Scan for the cell matching the given text and deliver its [x, y] coordinate at center. 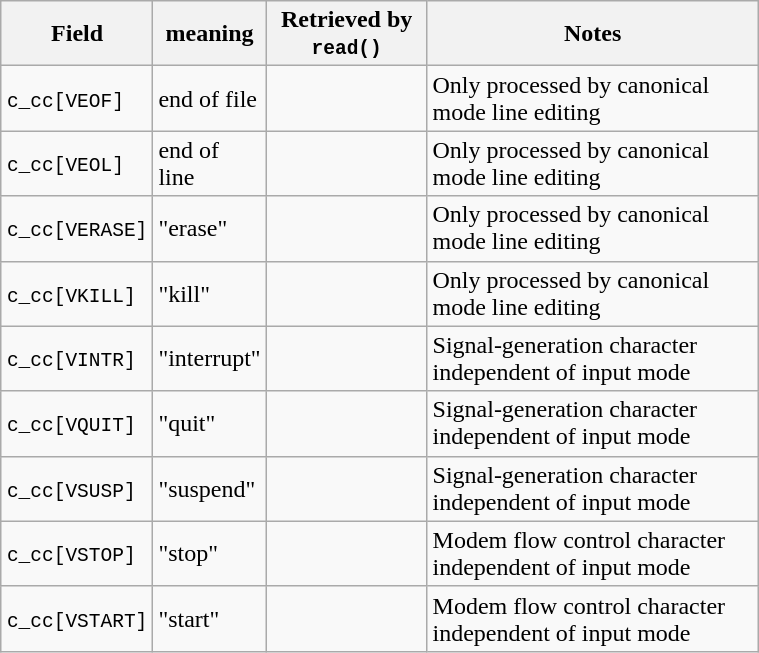
"quit" [210, 424]
end of file [210, 98]
Field [77, 34]
"interrupt" [210, 358]
"stop" [210, 554]
"suspend" [210, 488]
"erase" [210, 228]
c_cc[VSUSP] [77, 488]
c_cc[VERASE] [77, 228]
c_cc[VKILL] [77, 294]
"start" [210, 618]
c_cc[VEOF] [77, 98]
c_cc[VSTOP] [77, 554]
c_cc[VSTART] [77, 618]
Notes [592, 34]
"kill" [210, 294]
c_cc[VEOL] [77, 164]
end of line [210, 164]
c_cc[VINTR] [77, 358]
Retrieved by read() [346, 34]
meaning [210, 34]
c_cc[VQUIT] [77, 424]
